Capture the cell that displays the provided text and extract its (x, y) central coordinate. 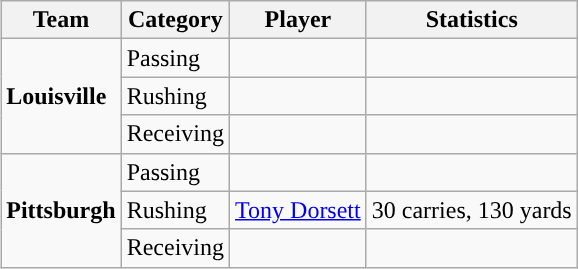
30 carries, 130 yards (472, 210)
Team (61, 20)
Player (298, 20)
Category (175, 20)
Louisville (61, 96)
Tony Dorsett (298, 210)
Pittsburgh (61, 210)
Statistics (472, 20)
